Locate the cell with the specified text and output its [X, Y] center coordinate. 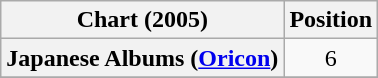
6 [331, 58]
Chart (2005) [142, 20]
Position [331, 20]
Japanese Albums (Oricon) [142, 58]
